From the cell containing the given text, extract its center point as (X, Y) coordinate. 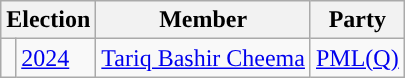
2024 (56, 58)
PML(Q) (357, 58)
Election (48, 20)
Tariq Bashir Cheema (204, 58)
Member (204, 20)
Party (357, 20)
